Locate the cell with the specified text and output its [x, y] center coordinate. 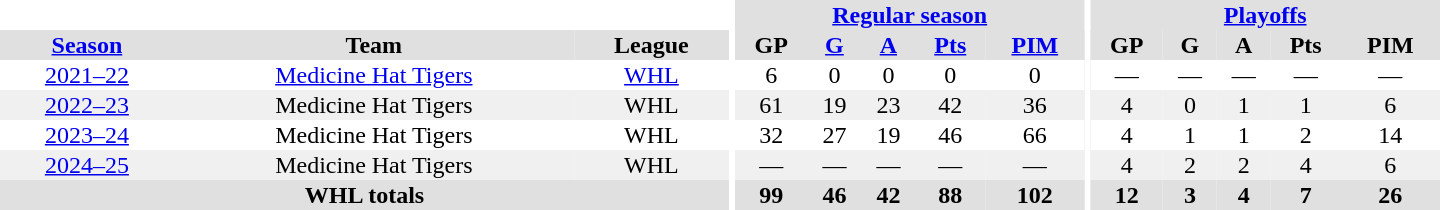
2021–22 [87, 75]
2024–25 [87, 165]
Season [87, 45]
102 [1034, 195]
7 [1306, 195]
27 [835, 135]
2022–23 [87, 105]
66 [1034, 135]
99 [772, 195]
14 [1390, 135]
12 [1126, 195]
36 [1034, 105]
2023–24 [87, 135]
Team [374, 45]
61 [772, 105]
32 [772, 135]
88 [950, 195]
23 [888, 105]
Playoffs [1265, 15]
WHL totals [364, 195]
League [652, 45]
Regular season [910, 15]
26 [1390, 195]
3 [1190, 195]
